Find where the given text appears and provide that cell's center as [X, Y] coordinate. 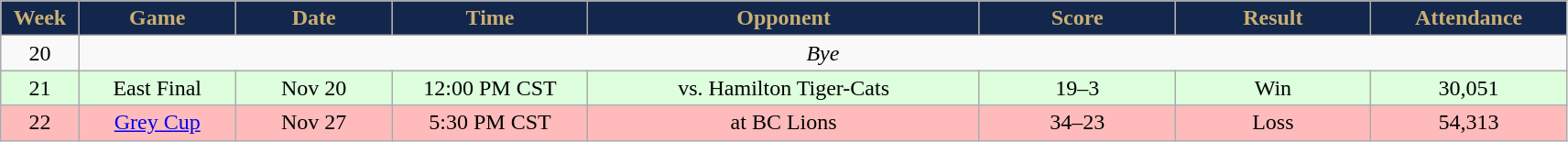
Attendance [1469, 18]
Loss [1273, 123]
Date [313, 18]
vs. Hamilton Tiger-Cats [784, 88]
Nov 20 [313, 88]
Opponent [784, 18]
54,313 [1469, 123]
Score [1077, 18]
21 [40, 88]
34–23 [1077, 123]
Bye [822, 53]
Result [1273, 18]
22 [40, 123]
Game [158, 18]
30,051 [1469, 88]
20 [40, 53]
19–3 [1077, 88]
Time [490, 18]
Nov 27 [313, 123]
East Final [158, 88]
12:00 PM CST [490, 88]
at BC Lions [784, 123]
Grey Cup [158, 123]
Win [1273, 88]
Week [40, 18]
5:30 PM CST [490, 123]
